Extract the [x, y] coordinate from the center of the cell holding the provided text.  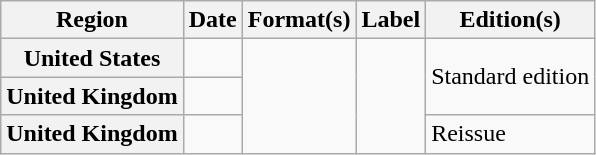
Edition(s) [510, 20]
Label [391, 20]
Reissue [510, 134]
Date [212, 20]
Standard edition [510, 77]
Format(s) [299, 20]
Region [92, 20]
United States [92, 58]
